Scan for the cell matching the given text and deliver its (x, y) coordinate at center. 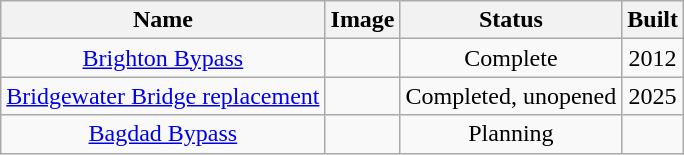
Complete (511, 58)
Name (163, 20)
Built (653, 20)
Status (511, 20)
Planning (511, 134)
Image (362, 20)
2012 (653, 58)
2025 (653, 96)
Bridgewater Bridge replacement (163, 96)
Completed, unopened (511, 96)
Bagdad Bypass (163, 134)
Brighton Bypass (163, 58)
